Determine the [X, Y] coordinate at the center of the cell enclosing the given text.  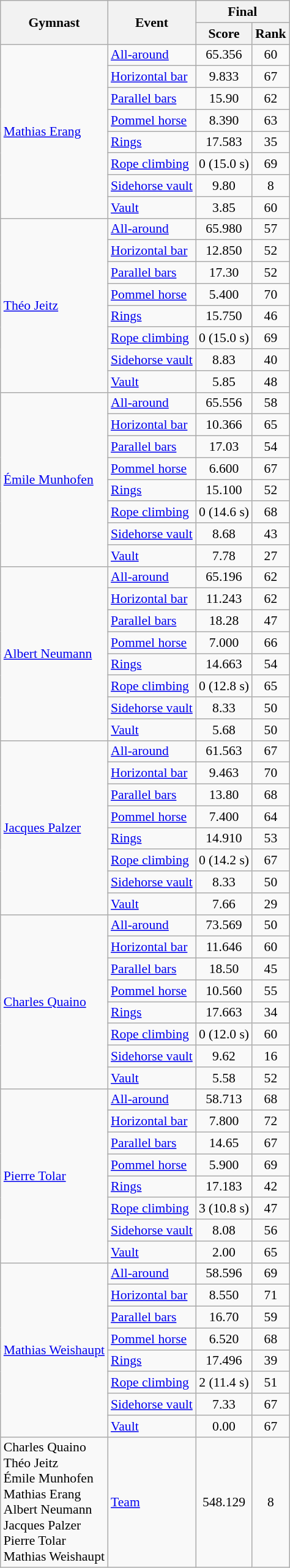
0 (12.8 s) [224, 687]
7.800 [224, 1121]
7.78 [224, 556]
0.00 [224, 1426]
Albert Neumann [54, 654]
57 [270, 229]
16.70 [224, 1318]
42 [270, 1187]
55 [270, 991]
Mathias Erang [54, 131]
Émile Munhofen [54, 479]
Jacques Palzer [54, 827]
43 [270, 534]
9.80 [224, 186]
58 [270, 403]
14.65 [224, 1143]
11.243 [224, 599]
18.28 [224, 621]
46 [270, 316]
7.400 [224, 817]
3.85 [224, 208]
18.50 [224, 969]
548.129 [224, 1502]
65.196 [224, 577]
27 [270, 556]
45 [270, 969]
14.910 [224, 839]
15.750 [224, 316]
73.569 [224, 925]
17.663 [224, 1013]
8.83 [224, 360]
2.00 [224, 1252]
Score [224, 34]
Final [242, 12]
17.496 [224, 1361]
0 (12.0 s) [224, 1035]
9.463 [224, 773]
8.08 [224, 1230]
5.900 [224, 1165]
17.583 [224, 142]
Pierre Tolar [54, 1175]
8.550 [224, 1296]
10.366 [224, 425]
0 (14.2 s) [224, 861]
58.596 [224, 1274]
Event [152, 22]
15.90 [224, 99]
65.356 [224, 55]
56 [270, 1230]
6.600 [224, 469]
63 [270, 120]
29 [270, 904]
34 [270, 1013]
5.400 [224, 294]
Rank [270, 34]
Mathias Weishaupt [54, 1350]
17.183 [224, 1187]
Charles Quaino [54, 1002]
Théo Jeitz [54, 305]
Team [152, 1502]
65.980 [224, 229]
9.833 [224, 77]
11.646 [224, 947]
35 [270, 142]
61.563 [224, 751]
58.713 [224, 1099]
5.68 [224, 730]
6.520 [224, 1339]
65.556 [224, 403]
71 [270, 1296]
2 (11.4 s) [224, 1383]
9.62 [224, 1056]
40 [270, 360]
5.85 [224, 382]
39 [270, 1361]
72 [270, 1121]
51 [270, 1383]
17.03 [224, 447]
59 [270, 1318]
8.390 [224, 120]
8.68 [224, 534]
7.000 [224, 643]
13.80 [224, 795]
16 [270, 1056]
17.30 [224, 273]
64 [270, 817]
7.33 [224, 1404]
48 [270, 382]
0 (14.6 s) [224, 512]
14.663 [224, 665]
5.58 [224, 1078]
10.560 [224, 991]
15.100 [224, 490]
Charles Quaino Théo Jeitz Émile Munhofen Mathias Erang Albert Neumann Jacques Palzer Pierre Tolar Mathias Weishaupt [54, 1502]
66 [270, 643]
3 (10.8 s) [224, 1209]
Gymnast [54, 22]
53 [270, 839]
7.66 [224, 904]
12.850 [224, 251]
